Search for the cell housing the specified text and yield its [X, Y] center coordinate. 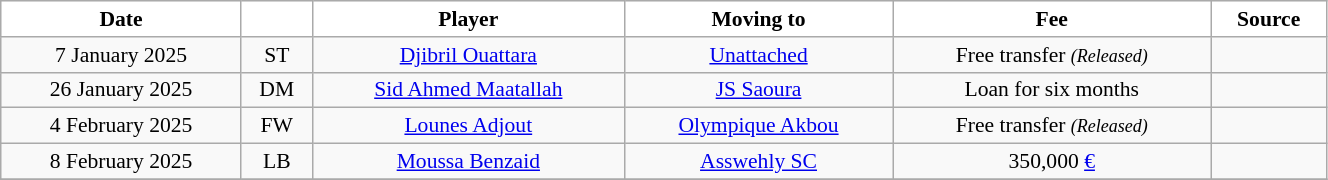
JS Saoura [759, 90]
Fee [1052, 19]
DM [276, 90]
ST [276, 55]
Player [468, 19]
LB [276, 162]
7 January 2025 [122, 55]
Moving to [759, 19]
Asswehly SC [759, 162]
Olympique Akbou [759, 126]
FW [276, 126]
Djibril Ouattara [468, 55]
Source [1269, 19]
4 February 2025 [122, 126]
350,000 € [1052, 162]
26 January 2025 [122, 90]
Date [122, 19]
Lounes Adjout [468, 126]
8 February 2025 [122, 162]
Moussa Benzaid [468, 162]
Loan for six months [1052, 90]
Unattached [759, 55]
Sid Ahmed Maatallah [468, 90]
